Scan for the cell matching the given text and deliver its (X, Y) coordinate at center. 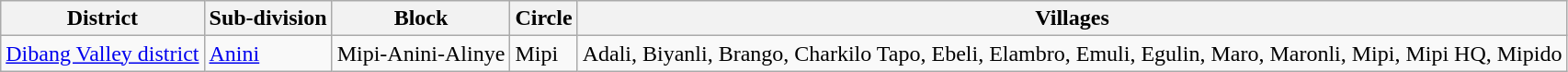
Mipi-Anini-Alinye (421, 54)
Anini (268, 54)
Block (421, 18)
District (103, 18)
Dibang Valley district (103, 54)
Mipi (544, 54)
Sub-division (268, 18)
Villages (1072, 18)
Adali, Biyanli, Brango, Charkilo Tapo, Ebeli, Elambro, Emuli, Egulin, Maro, Maronli, Mipi, Mipi HQ, Mipido (1072, 54)
Circle (544, 18)
